Extract the (x, y) coordinate from the center of the cell holding the provided text.  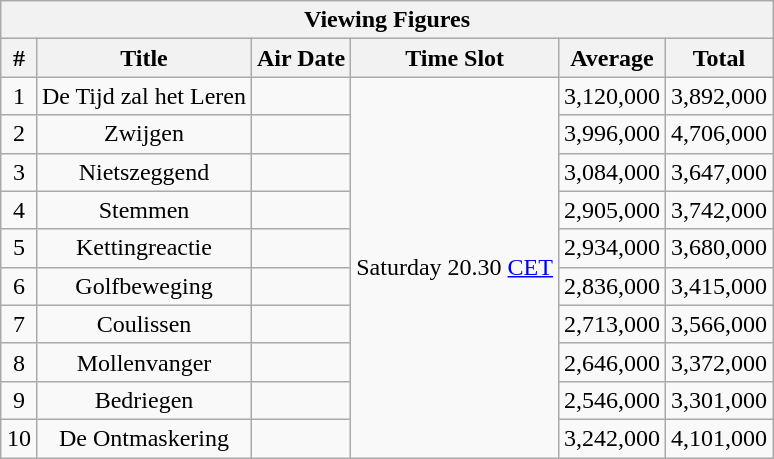
3,680,000 (720, 248)
5 (18, 248)
Kettingreactie (144, 248)
Coulissen (144, 324)
3,996,000 (612, 134)
3,242,000 (612, 438)
Zwijgen (144, 134)
Stemmen (144, 210)
2,713,000 (612, 324)
Viewing Figures (386, 20)
2,934,000 (612, 248)
3 (18, 172)
3,084,000 (612, 172)
2,546,000 (612, 400)
Mollenvanger (144, 362)
De Tijd zal het Leren (144, 96)
3,742,000 (720, 210)
2,646,000 (612, 362)
Bedriegen (144, 400)
9 (18, 400)
7 (18, 324)
# (18, 58)
Golfbeweging (144, 286)
Average (612, 58)
Title (144, 58)
4,706,000 (720, 134)
3,566,000 (720, 324)
1 (18, 96)
2,905,000 (612, 210)
3,892,000 (720, 96)
3,120,000 (612, 96)
3,415,000 (720, 286)
8 (18, 362)
3,301,000 (720, 400)
Time Slot (455, 58)
Saturday 20.30 CET (455, 268)
6 (18, 286)
Total (720, 58)
4,101,000 (720, 438)
Nietszeggend (144, 172)
2 (18, 134)
3,647,000 (720, 172)
Air Date (300, 58)
3,372,000 (720, 362)
10 (18, 438)
2,836,000 (612, 286)
4 (18, 210)
De Ontmaskering (144, 438)
